Locate the cell with the specified text and output its [X, Y] center coordinate. 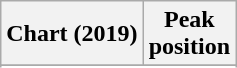
Peakposition [189, 34]
Chart (2019) [72, 34]
